Provide the (X, Y) coordinate of the cell's center where the given text is located.  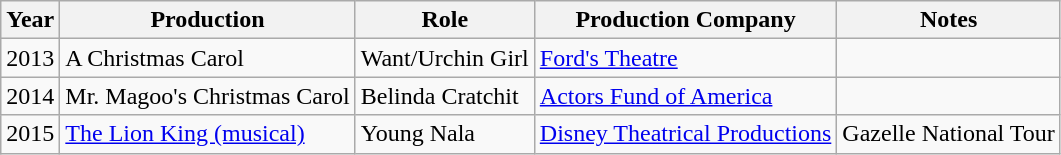
2013 (30, 58)
2015 (30, 134)
A Christmas Carol (208, 58)
Young Nala (444, 134)
Want/Urchin Girl (444, 58)
Role (444, 20)
Production (208, 20)
Belinda Cratchit (444, 96)
Disney Theatrical Productions (686, 134)
Gazelle National Tour (949, 134)
Notes (949, 20)
2014 (30, 96)
Year (30, 20)
Production Company (686, 20)
The Lion King (musical) (208, 134)
Actors Fund of America (686, 96)
Mr. Magoo's Christmas Carol (208, 96)
Ford's Theatre (686, 58)
